Provide the (x, y) coordinate of the cell's center where the given text is located.  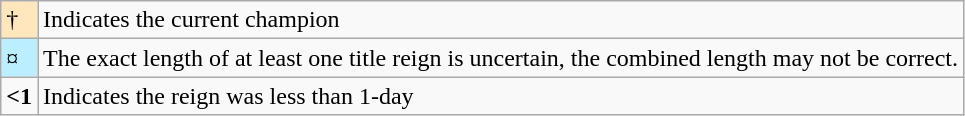
<1 (20, 96)
Indicates the reign was less than 1-day (501, 96)
Indicates the current champion (501, 20)
The exact length of at least one title reign is uncertain, the combined length may not be correct. (501, 58)
† (20, 20)
¤ (20, 58)
